Capture the cell that displays the provided text and extract its [X, Y] central coordinate. 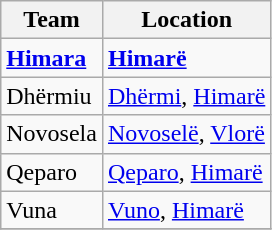
Location [186, 20]
Novosela [52, 134]
Vuno, Himarë [186, 210]
Qeparo, Himarë [186, 172]
Dhërmiu [52, 96]
Team [52, 20]
Qeparo [52, 172]
Vuna [52, 210]
Himara [52, 58]
Dhërmi, Himarë [186, 96]
Himarë [186, 58]
Novoselë, Vlorë [186, 134]
